Find where the given text appears and provide that cell's center as [X, Y] coordinate. 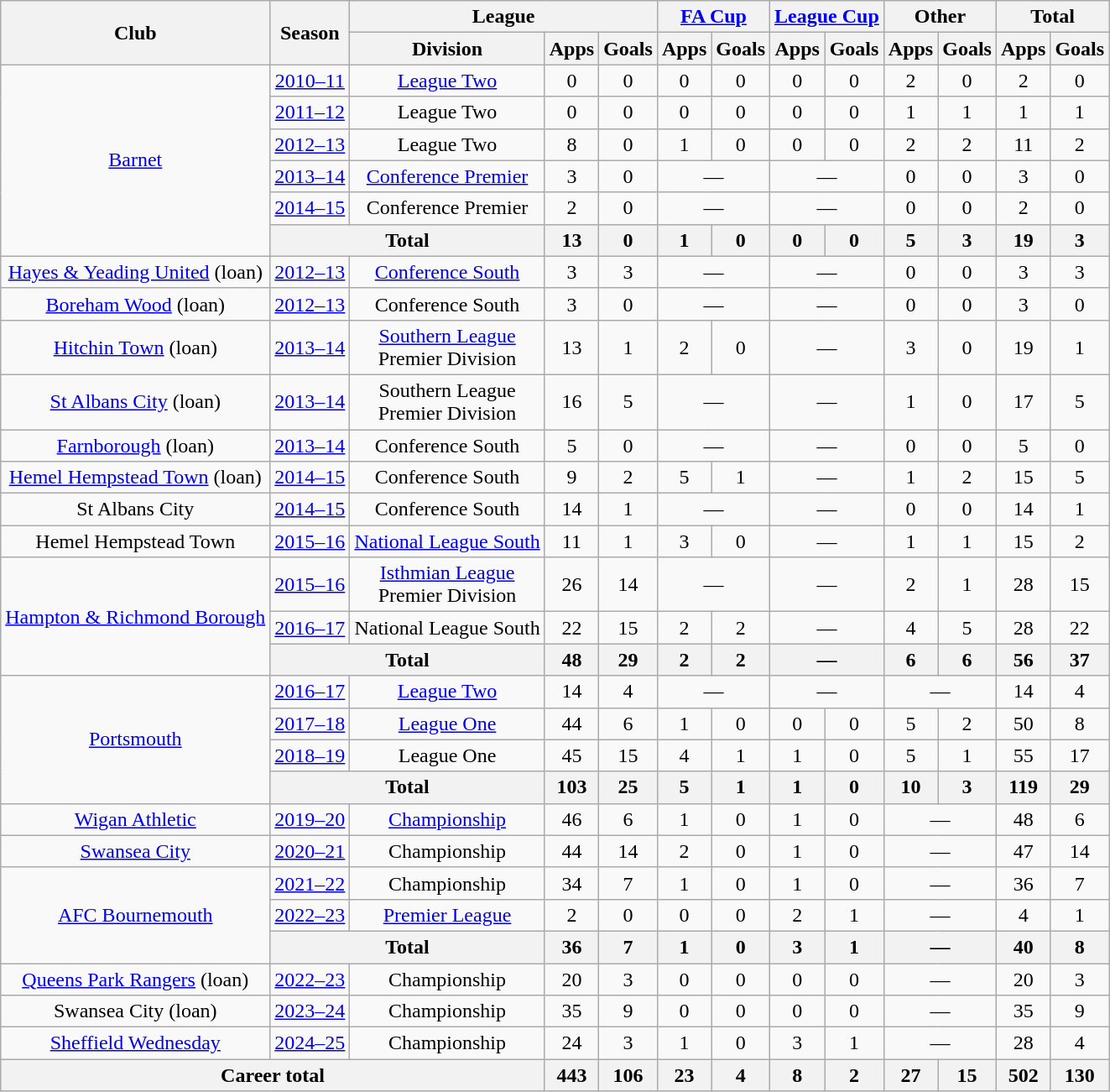
Hemel Hempstead Town (loan) [136, 478]
2024–25 [310, 1043]
2011–12 [310, 112]
St Albans City (loan) [136, 401]
50 [1023, 724]
45 [571, 755]
St Albans City [136, 509]
Hampton & Richmond Borough [136, 616]
Hitchin Town (loan) [136, 347]
Swansea City (loan) [136, 1011]
2023–24 [310, 1011]
26 [571, 584]
Career total [273, 1075]
10 [910, 787]
502 [1023, 1075]
League Cup [827, 17]
Farnborough (loan) [136, 446]
Hemel Hempstead Town [136, 541]
Division [447, 49]
119 [1023, 787]
56 [1023, 660]
2019–20 [310, 819]
Wigan Athletic [136, 819]
37 [1080, 660]
16 [571, 401]
34 [571, 883]
443 [571, 1075]
Boreham Wood (loan) [136, 304]
103 [571, 787]
130 [1080, 1075]
AFC Bournemouth [136, 915]
FA Cup [713, 17]
2017–18 [310, 724]
55 [1023, 755]
Isthmian LeaguePremier Division [447, 584]
2020–21 [310, 851]
Swansea City [136, 851]
Other [940, 17]
Premier League [447, 915]
23 [684, 1075]
Season [310, 33]
Sheffield Wednesday [136, 1043]
106 [628, 1075]
Club [136, 33]
25 [628, 787]
46 [571, 819]
24 [571, 1043]
Queens Park Rangers (loan) [136, 980]
2018–19 [310, 755]
47 [1023, 851]
Barnet [136, 160]
40 [1023, 947]
Hayes & Yeading United (loan) [136, 272]
League [503, 17]
2021–22 [310, 883]
Portsmouth [136, 739]
27 [910, 1075]
2010–11 [310, 81]
